For the text-containing cell, return its midpoint in (x, y) coordinate format. 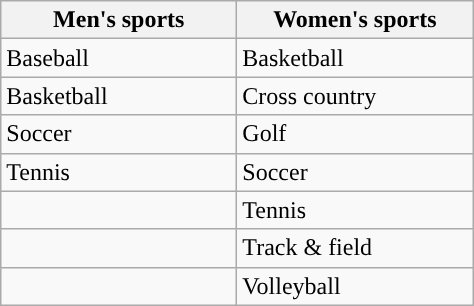
Baseball (119, 58)
Men's sports (119, 20)
Cross country (355, 96)
Women's sports (355, 20)
Golf (355, 134)
Track & field (355, 248)
Volleyball (355, 286)
